Provide the [x, y] coordinate of the cell's center where the given text is located.  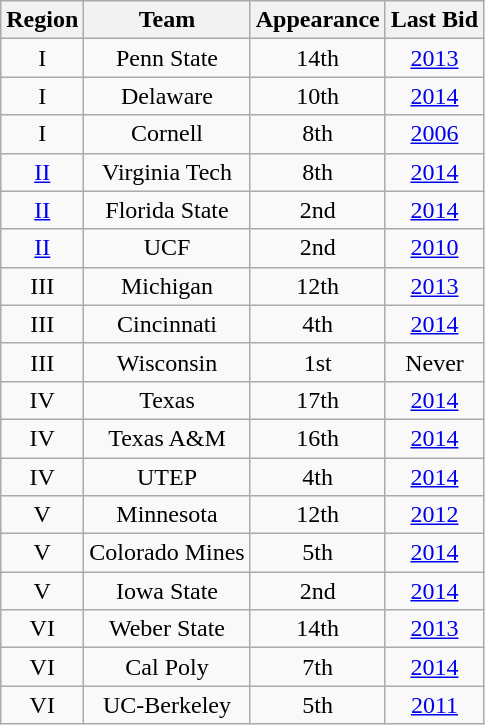
Delaware [167, 96]
Texas [167, 400]
Virginia Tech [167, 172]
Cincinnati [167, 324]
Team [167, 20]
Texas A&M [167, 438]
2011 [434, 705]
Penn State [167, 58]
UTEP [167, 477]
Never [434, 362]
Minnesota [167, 515]
Appearance [318, 20]
2012 [434, 515]
Florida State [167, 210]
Michigan [167, 286]
2010 [434, 248]
17th [318, 400]
7th [318, 667]
Colorado Mines [167, 553]
Last Bid [434, 20]
Weber State [167, 629]
16th [318, 438]
10th [318, 96]
Region [42, 20]
Cal Poly [167, 667]
Cornell [167, 134]
1st [318, 362]
Wisconsin [167, 362]
2006 [434, 134]
UCF [167, 248]
Iowa State [167, 591]
UC-Berkeley [167, 705]
